Return the (x, y) coordinate for the center point of the cell that contains the specified text.  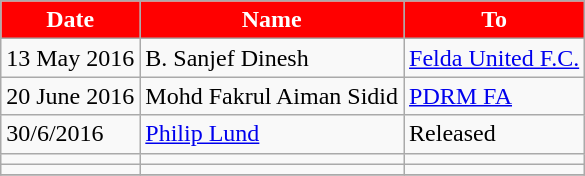
13 May 2016 (70, 58)
Philip Lund (272, 134)
20 June 2016 (70, 96)
Released (494, 134)
PDRM FA (494, 96)
Felda United F.C. (494, 58)
Date (70, 20)
To (494, 20)
Mohd Fakrul Aiman Sidid (272, 96)
Name (272, 20)
30/6/2016 (70, 134)
B. Sanjef Dinesh (272, 58)
